Pinpoint the cell where the given text exists, returning its [x, y] midpoint coordinate. 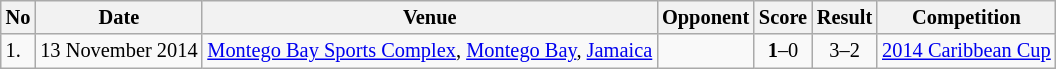
Opponent [706, 17]
No [18, 17]
1–0 [783, 51]
Montego Bay Sports Complex, Montego Bay, Jamaica [430, 51]
Result [844, 17]
Venue [430, 17]
1. [18, 51]
2014 Caribbean Cup [966, 51]
Score [783, 17]
Date [118, 17]
13 November 2014 [118, 51]
Competition [966, 17]
3–2 [844, 51]
